Provide the [X, Y] coordinate of the cell's center where the given text is located.  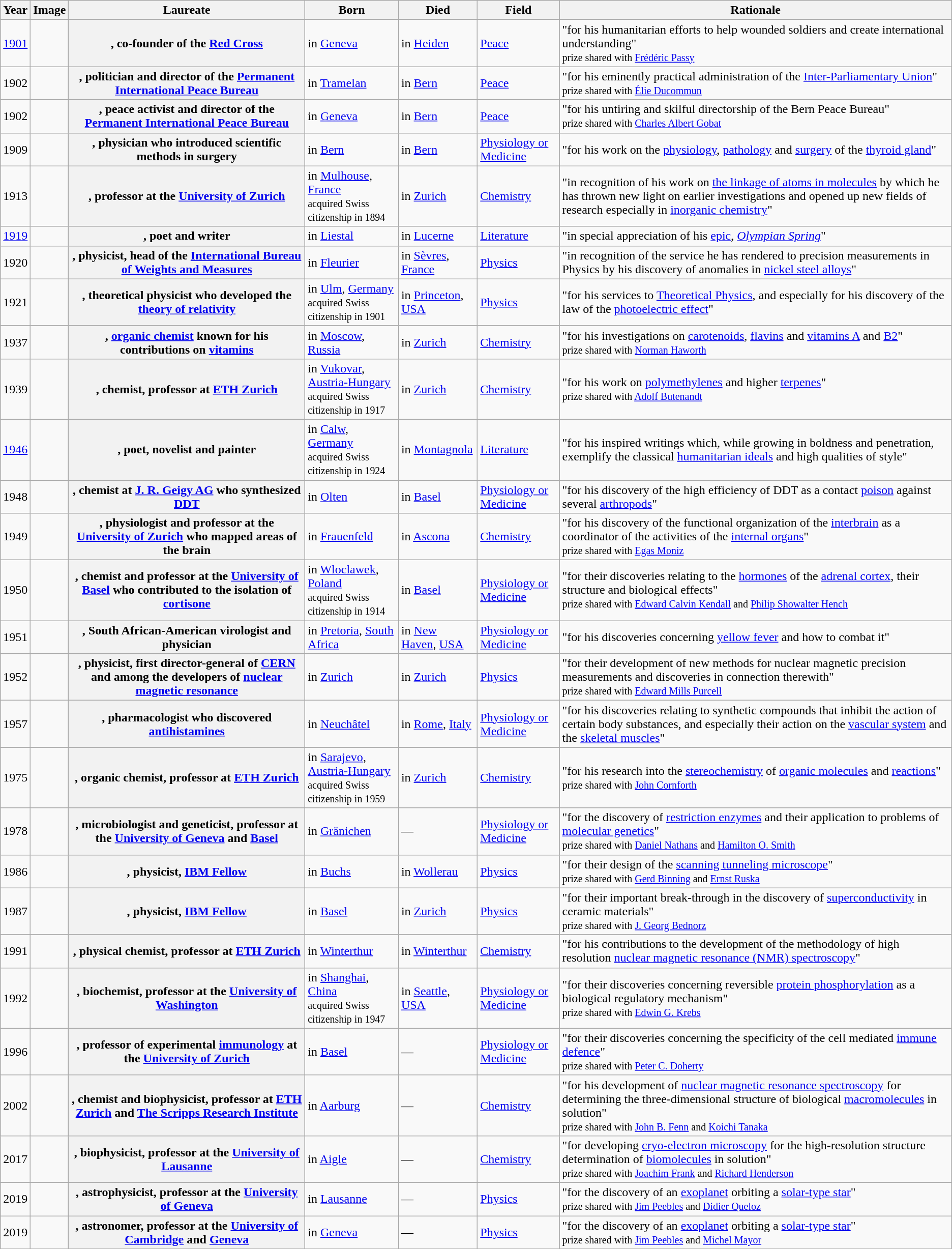
1950 [15, 590]
"for his discovery of the high efficiency of DDT as a contact poison against several arthropods" [756, 497]
in Wollerau [437, 871]
in Sèvres, France [437, 263]
in Liestal [352, 236]
1909 [15, 150]
1939 [15, 389]
in Neuchâtel [352, 724]
1901 [15, 43]
, organic chemist, professor at ETH Zurich [187, 777]
"for his untiring and skilful directorship of the Bern Peace Bureau"prize shared with Charles Albert Gobat [756, 116]
"for his work on polymethylenes and higher terpenes"prize shared with Adolf Butenandt [756, 389]
in Heiden [437, 43]
in Fleurier [352, 263]
1951 [15, 637]
in Buchs [352, 871]
in Sarajevo, Austria-Hungaryacquired Swiss citizenship in 1959 [352, 777]
1913 [15, 196]
in Vukovar, Austria-Hungaryacquired Swiss citizenship in 1917 [352, 389]
"for his investigations on carotenoids, flavins and vitamins A and B2"prize shared with Norman Haworth [756, 342]
in Olten [352, 497]
1952 [15, 677]
, professor of experimental immunology at the University of Zurich [187, 1052]
, organic chemist known for his contributions on vitamins [187, 342]
1949 [15, 537]
in Shanghai, Chinaacquired Swiss citizenship in 1947 [352, 998]
1921 [15, 302]
1946 [15, 450]
Field [519, 10]
, physician who introduced scientific methods in surgery [187, 150]
"for their discoveries concerning reversible protein phosphorylation as a biological regulatory mechanism"prize shared with Edwin G. Krebs [756, 998]
1996 [15, 1052]
"for his discoveries concerning yellow fever and how to combat it" [756, 637]
, astronomer, professor at the University of Cambridge and Geneva [187, 1232]
, physicist, first director-general of CERN and among the developers of nuclear magnetic resonance [187, 677]
in New Haven, USA [437, 637]
, peace activist and director of the Permanent International Peace Bureau [187, 116]
, theoretical physicist who developed the theory of relativity [187, 302]
in Wloclawek, Polandacquired Swiss citizenship in 1914 [352, 590]
in Lucerne [437, 236]
, microbiologist and geneticist, professor at the University of Geneva and Basel [187, 831]
, professor at the University of Zurich [187, 196]
in Mulhouse, Franceacquired Swiss citizenship in 1894 [352, 196]
in Tramelan [352, 83]
, biochemist, professor at the University of Washington [187, 998]
"for the discovery of an exoplanet orbiting a solar-type star"prize shared with Jim Peebles and Michel Mayor [756, 1232]
, physical chemist, professor at ETH Zurich [187, 951]
Born [352, 10]
1991 [15, 951]
"for his work on the physiology, pathology and surgery of the thyroid gland" [756, 150]
in Pretoria, South Africa [352, 637]
in Aigle [352, 1159]
"in special appreciation of his epic, Olympian Spring" [756, 236]
"for his contributions to the development of the methodology of high resolution nuclear magnetic resonance (NMR) spectroscopy" [756, 951]
"for his research into the stereochemistry of organic molecules and reactions"prize shared with John Cornforth [756, 777]
Image [50, 10]
in Rome, Italy [437, 724]
in Lausanne [352, 1199]
in Ulm, Germanyacquired Swiss citizenship in 1901 [352, 302]
in Moscow, Russia [352, 342]
"for his inspired writings which, while growing in boldness and penetration, exemplify the classical humanitarian ideals and high qualities of style" [756, 450]
1992 [15, 998]
"in recognition of the service he has rendered to precision measurements in Physics by his discovery of anomalies in nickel steel alloys" [756, 263]
1986 [15, 871]
in Gränichen [352, 831]
, biophysicist, professor at the University of Lausanne [187, 1159]
"for his services to Theoretical Physics, and especially for his discovery of the law of the photoelectric effect" [756, 302]
, chemist at J. R. Geigy AG who synthesized DDT [187, 497]
, chemist and professor at the University of Basel who contributed to the isolation of cortisone [187, 590]
, astrophysicist, professor at the University of Geneva [187, 1199]
1978 [15, 831]
Rationale [756, 10]
, South African-American virologist and physician [187, 637]
, poet and writer [187, 236]
Year [15, 10]
in Calw, Germanyacquired Swiss citizenship in 1924 [352, 450]
Died [437, 10]
1948 [15, 497]
1957 [15, 724]
, poet, novelist and painter [187, 450]
"for their design of the scanning tunneling microscope"prize shared with Gerd Binning and Ernst Ruska [756, 871]
in Aarburg [352, 1105]
"for their discoveries concerning the specificity of the cell mediated immune defence"prize shared with Peter C. Doherty [756, 1052]
2002 [15, 1105]
, physiologist and professor at the University of Zurich who mapped areas of the brain [187, 537]
1975 [15, 777]
in Ascona [437, 537]
1919 [15, 236]
"for his eminently practical administration of the Inter-Parliamentary Union"prize shared with Élie Ducommun [756, 83]
, chemist and biophysicist, professor at ETH Zurich and The Scripps Research Institute [187, 1105]
in Montagnola [437, 450]
1987 [15, 911]
"for their important break-through in the discovery of superconductivity in ceramic materials"prize shared with J. Georg Bednorz [756, 911]
, co-founder of the Red Cross [187, 43]
1937 [15, 342]
2017 [15, 1159]
"for his humanitarian efforts to help wounded soldiers and create international understanding"prize shared with Frédéric Passy [756, 43]
in Princeton, USA [437, 302]
, chemist, professor at ETH Zurich [187, 389]
, pharmacologist who discovered antihistamines [187, 724]
, politician and director of the Permanent International Peace Bureau [187, 83]
1920 [15, 263]
in Seattle, USA [437, 998]
in Frauenfeld [352, 537]
Laureate [187, 10]
"for the discovery of an exoplanet orbiting a solar-type star"prize shared with Jim Peebles and Didier Queloz [756, 1199]
, physicist, head of the International Bureau of Weights and Measures [187, 263]
